Detect which cell encompasses the target text, then output its (X, Y) center coordinate. 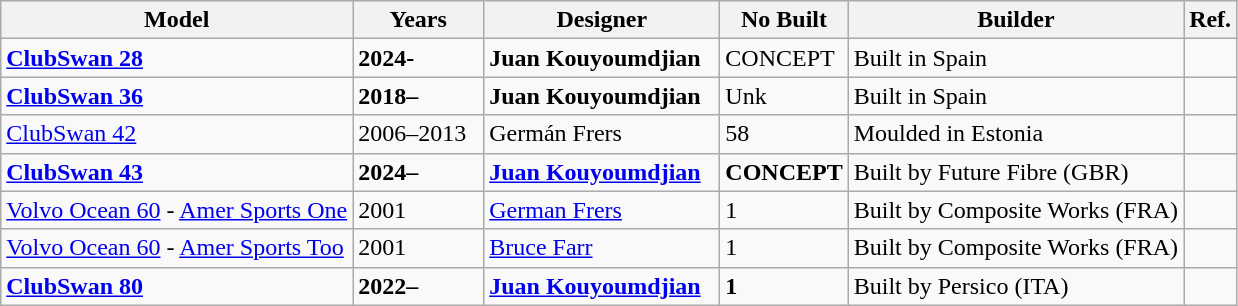
58 (784, 134)
2006–2013 (418, 134)
Bruce Farr (602, 248)
Moulded in Estonia (1016, 134)
No Built (784, 20)
Volvo Ocean 60 - Amer Sports One (177, 210)
2018– (418, 96)
German Frers (602, 210)
Builder (1016, 20)
Built by Persico (ITA) (1016, 286)
ClubSwan 36 (177, 96)
2024- (418, 58)
ClubSwan 28 (177, 58)
ClubSwan 42 (177, 134)
Unk (784, 96)
Ref. (1210, 20)
ClubSwan 43 (177, 172)
Designer (602, 20)
2022– (418, 286)
Germán Frers (602, 134)
Years (418, 20)
Built by Future Fibre (GBR) (1016, 172)
Model (177, 20)
2024– (418, 172)
ClubSwan 80 (177, 286)
Volvo Ocean 60 - Amer Sports Too (177, 248)
